Determine the (x, y) coordinate at the center of the cell enclosing the given text.  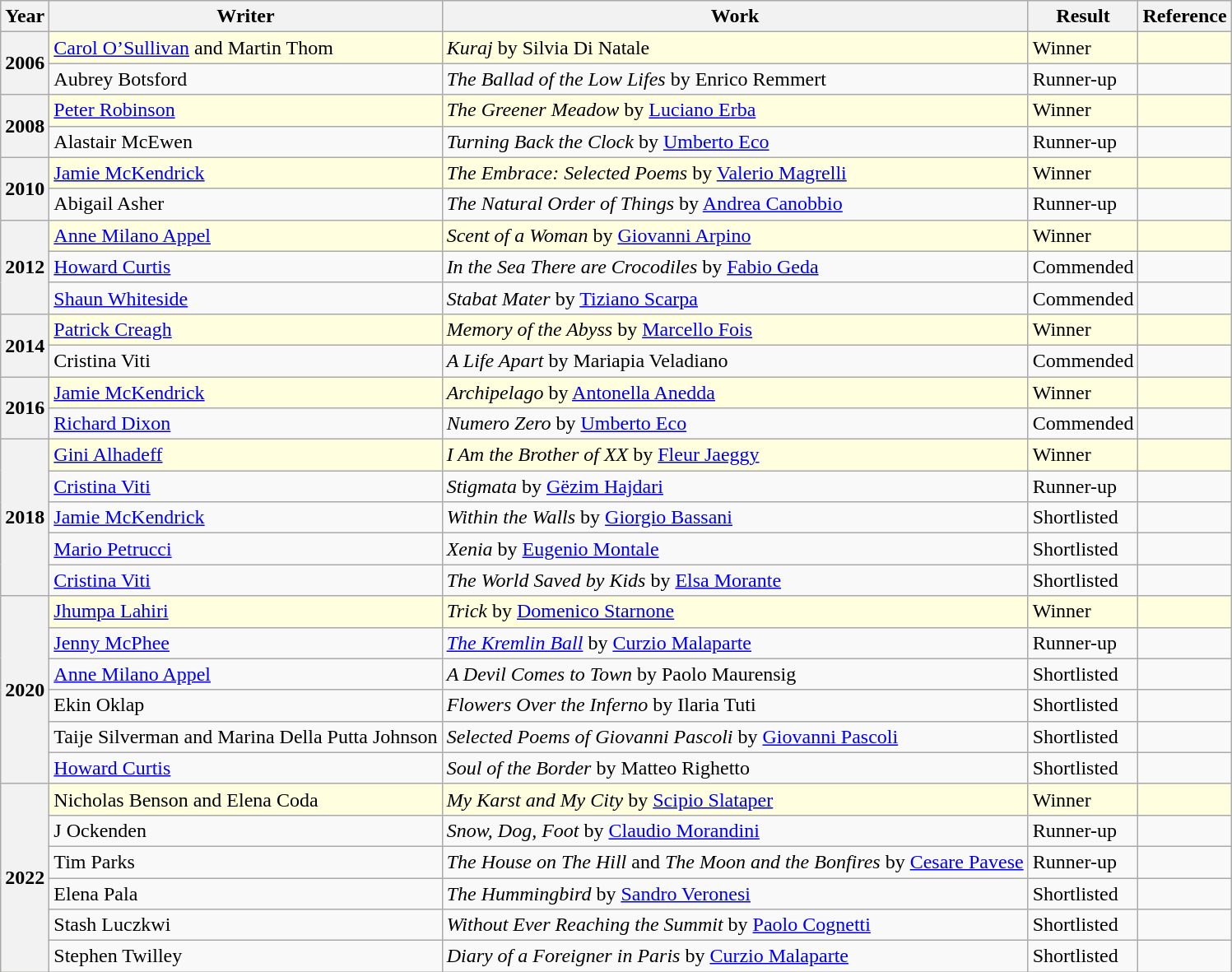
Gini Alhadeff (245, 455)
Selected Poems of Giovanni Pascoli by Giovanni Pascoli (735, 737)
I Am the Brother of XX by Fleur Jaeggy (735, 455)
2008 (25, 126)
Tim Parks (245, 862)
Writer (245, 16)
Scent of a Woman by Giovanni Arpino (735, 235)
Kuraj by Silvia Di Natale (735, 48)
J Ockenden (245, 830)
Xenia by Eugenio Montale (735, 549)
2006 (25, 63)
Work (735, 16)
The Greener Meadow by Luciano Erba (735, 110)
Carol O’Sullivan and Martin Thom (245, 48)
Without Ever Reaching the Summit by Paolo Cognetti (735, 925)
A Devil Comes to Town by Paolo Maurensig (735, 674)
Patrick Creagh (245, 329)
Soul of the Border by Matteo Righetto (735, 768)
Flowers Over the Inferno by Ilaria Tuti (735, 705)
The House on The Hill and The Moon and the Bonfires by Cesare Pavese (735, 862)
Mario Petrucci (245, 549)
Archipelago by Antonella Anedda (735, 393)
A Life Apart by Mariapia Veladiano (735, 360)
2018 (25, 518)
2014 (25, 345)
Jhumpa Lahiri (245, 612)
Aubrey Botsford (245, 79)
Shaun Whiteside (245, 298)
2010 (25, 188)
The Hummingbird by Sandro Veronesi (735, 893)
The Ballad of the Low Lifes by Enrico Remmert (735, 79)
Stash Luczkwi (245, 925)
Result (1083, 16)
Elena Pala (245, 893)
Memory of the Abyss by Marcello Fois (735, 329)
Numero Zero by Umberto Eco (735, 424)
The World Saved by Kids by Elsa Morante (735, 580)
Ekin Oklap (245, 705)
Snow, Dog, Foot by Claudio Morandini (735, 830)
My Karst and My City by Scipio Slataper (735, 799)
The Natural Order of Things by Andrea Canobbio (735, 204)
Year (25, 16)
Stephen Twilley (245, 956)
Within the Walls by Giorgio Bassani (735, 518)
Trick by Domenico Starnone (735, 612)
Peter Robinson (245, 110)
Nicholas Benson and Elena Coda (245, 799)
2022 (25, 877)
2016 (25, 408)
2020 (25, 690)
2012 (25, 267)
Abigail Asher (245, 204)
The Kremlin Ball by Curzio Malaparte (735, 643)
Diary of a Foreigner in Paris by Curzio Malaparte (735, 956)
Taije Silverman and Marina Della Putta Johnson (245, 737)
Alastair McEwen (245, 142)
Jenny McPhee (245, 643)
Reference (1185, 16)
Turning Back the Clock by Umberto Eco (735, 142)
Richard Dixon (245, 424)
Stigmata by Gëzim Hajdari (735, 486)
The Embrace: Selected Poems by Valerio Magrelli (735, 173)
In the Sea There are Crocodiles by Fabio Geda (735, 267)
Stabat Mater by Tiziano Scarpa (735, 298)
